Return the (x, y) coordinate for the center point of the cell that contains the specified text.  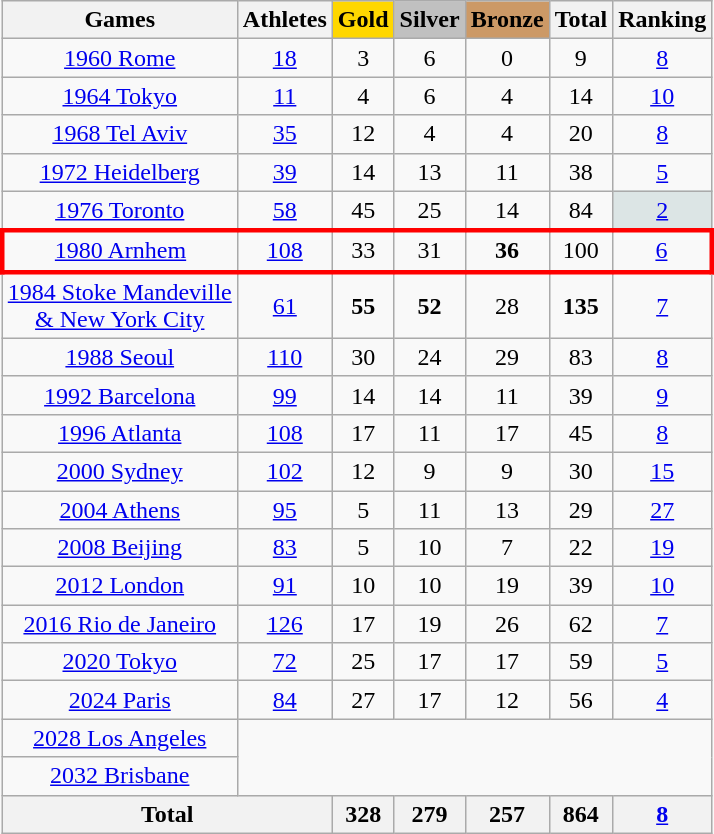
2004 Athens (120, 509)
Games (120, 20)
1972 Heidelberg (120, 172)
1980 Arnhem (120, 252)
Athletes (284, 20)
26 (507, 624)
Bronze (507, 20)
100 (581, 252)
2000 Sydney (120, 471)
2008 Beijing (120, 548)
15 (662, 471)
2 (662, 211)
31 (430, 252)
Ranking (662, 20)
864 (581, 814)
2020 Tokyo (120, 662)
2028 Los Angeles (120, 738)
1988 Seoul (120, 357)
110 (284, 357)
55 (363, 306)
3 (363, 58)
33 (363, 252)
24 (430, 357)
257 (507, 814)
2012 London (120, 586)
279 (430, 814)
1976 Toronto (120, 211)
99 (284, 395)
28 (507, 306)
0 (507, 58)
35 (284, 134)
Silver (430, 20)
61 (284, 306)
58 (284, 211)
126 (284, 624)
1996 Atlanta (120, 433)
62 (581, 624)
2016 Rio de Janeiro (120, 624)
2024 Paris (120, 700)
95 (284, 509)
1964 Tokyo (120, 96)
56 (581, 700)
1968 Tel Aviv (120, 134)
59 (581, 662)
1984 Stoke Mandeville & New York City (120, 306)
18 (284, 58)
52 (430, 306)
102 (284, 471)
2032 Brisbane (120, 776)
91 (284, 586)
328 (363, 814)
1992 Barcelona (120, 395)
38 (581, 172)
1960 Rome (120, 58)
135 (581, 306)
20 (581, 134)
36 (507, 252)
22 (581, 548)
Gold (363, 20)
72 (284, 662)
